Identify which cell holds the provided text, then report its (X, Y) central coordinate. 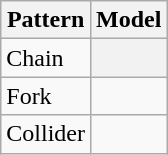
Collider (46, 134)
Chain (46, 58)
Fork (46, 96)
Model (128, 20)
Pattern (46, 20)
